Return (X, Y) of the center of cell containing provided text 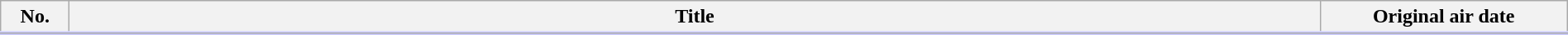
No. (35, 17)
Original air date (1444, 17)
Title (695, 17)
